Output the (X, Y) coordinate of the center of the cell containing the given text.  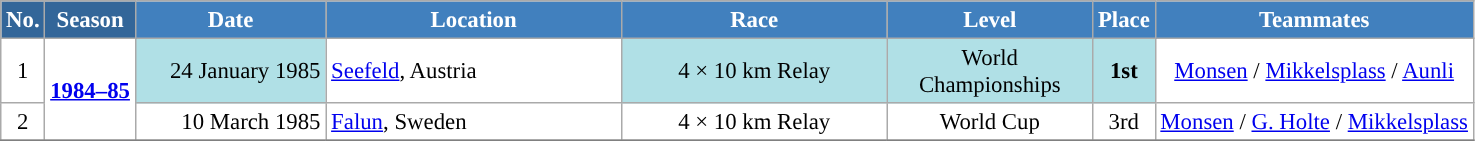
10 March 1985 (230, 122)
No. (23, 20)
3rd (1124, 122)
2 (23, 122)
Monsen / G. Holte / Mikkelsplass (1314, 122)
24 January 1985 (230, 72)
Seefeld, Austria (474, 72)
Race (754, 20)
Teammates (1314, 20)
1 (23, 72)
Falun, Sweden (474, 122)
Place (1124, 20)
World Championships (990, 72)
Location (474, 20)
Date (230, 20)
Monsen / Mikkelsplass / Aunli (1314, 72)
World Cup (990, 122)
1984–85 (90, 90)
Season (90, 20)
1st (1124, 72)
Level (990, 20)
